Provide the (x, y) coordinate of the cell's center where the given text is located.  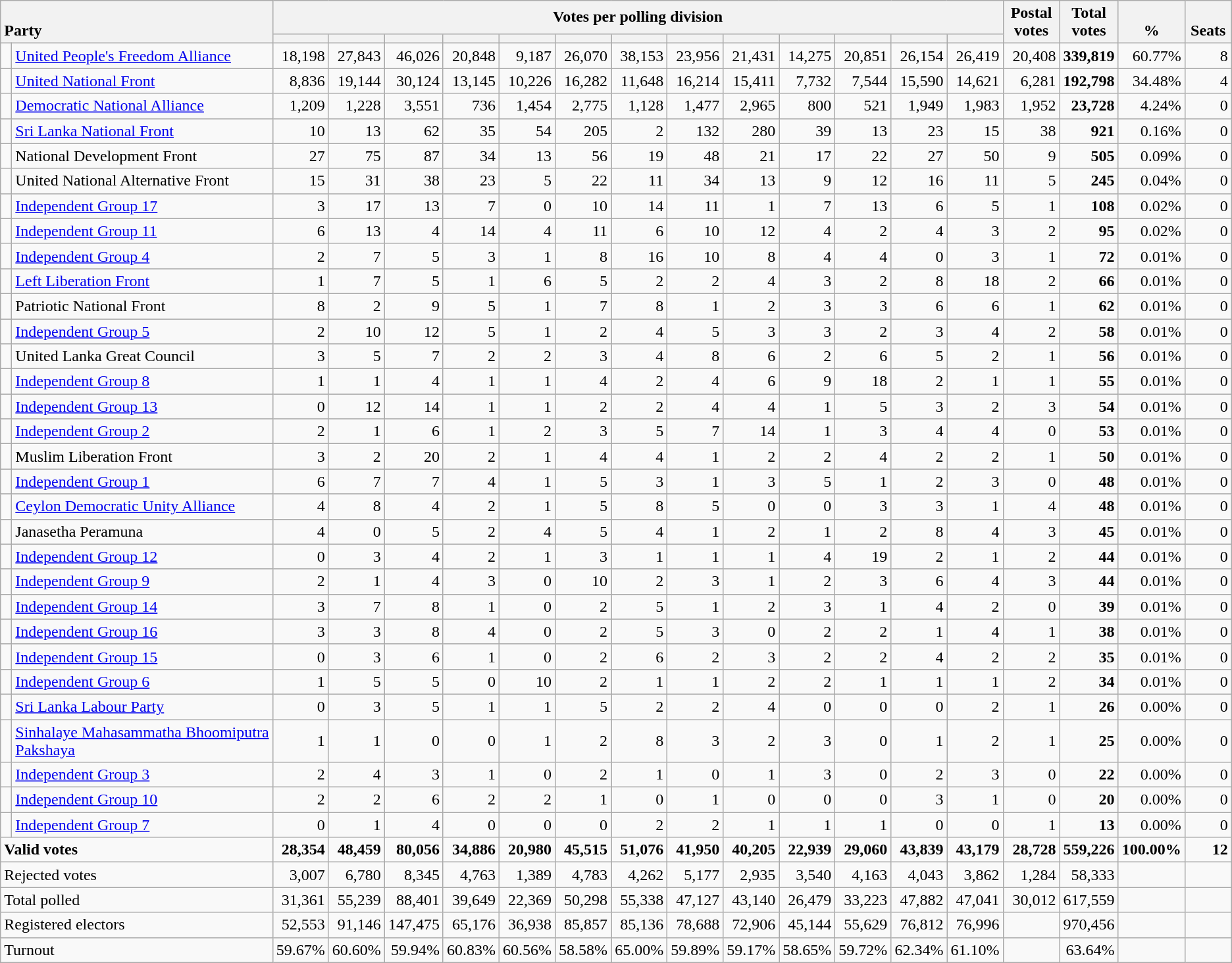
1,128 (640, 106)
Party (137, 22)
% (1152, 22)
58,333 (1089, 875)
0.04% (1152, 181)
245 (1089, 181)
22,369 (528, 900)
4,163 (863, 875)
Independent Group 15 (142, 656)
50,298 (583, 900)
53 (1089, 432)
45,515 (583, 850)
26,070 (583, 56)
Sinhalaye Mahasammatha Bhoomiputra Pakshaya (142, 741)
47,882 (919, 900)
Independent Group 10 (142, 800)
Independent Group 5 (142, 331)
55,629 (863, 925)
15,590 (919, 81)
47,127 (695, 900)
Janasetha Peramuna (142, 531)
521 (863, 106)
20,851 (863, 56)
970,456 (1089, 925)
72 (1089, 256)
58.65% (807, 950)
16,214 (695, 81)
59.17% (752, 950)
76,812 (919, 925)
13,145 (471, 81)
48,459 (357, 850)
5,177 (695, 875)
72,906 (752, 925)
25 (1089, 741)
59.72% (863, 950)
31 (357, 181)
22,939 (807, 850)
United Lanka Great Council (142, 357)
National Development Front (142, 156)
Independent Group 11 (142, 231)
Independent Group 14 (142, 606)
Rejected votes (137, 875)
6,780 (357, 875)
2,775 (583, 106)
921 (1089, 131)
2,965 (752, 106)
Independent Group 6 (142, 681)
95 (1089, 231)
559,226 (1089, 850)
55,338 (640, 900)
Independent Group 12 (142, 556)
60.77% (1152, 56)
Democratic National Alliance (142, 106)
28,354 (300, 850)
1,228 (357, 106)
14,621 (975, 81)
43,140 (752, 900)
31,361 (300, 900)
45 (1089, 531)
38,153 (640, 56)
2,935 (752, 875)
Independent Group 2 (142, 432)
Sri Lanka National Front (142, 131)
23,728 (1089, 106)
1,284 (1031, 875)
Independent Group 3 (142, 775)
20,848 (471, 56)
6,281 (1031, 81)
43,179 (975, 850)
63.64% (1089, 950)
1,389 (528, 875)
1,209 (300, 106)
Total polled (137, 900)
55 (1089, 382)
46,026 (413, 56)
10,226 (528, 81)
65,176 (471, 925)
59.94% (413, 950)
40,205 (752, 850)
505 (1089, 156)
Postalvotes (1031, 22)
280 (752, 131)
4,783 (583, 875)
59.67% (300, 950)
617,559 (1089, 900)
78,688 (695, 925)
30,124 (413, 81)
Independent Group 16 (142, 631)
4,262 (640, 875)
1,477 (695, 106)
76,996 (975, 925)
43,839 (919, 850)
65.00% (640, 950)
736 (471, 106)
Independent Group 7 (142, 825)
60.56% (528, 950)
8,836 (300, 81)
Left Liberation Front (142, 281)
3,540 (807, 875)
55,239 (357, 900)
100.00% (1152, 850)
58 (1089, 331)
192,798 (1089, 81)
Muslim Liberation Front (142, 457)
147,475 (413, 925)
39,649 (471, 900)
14,275 (807, 56)
26,419 (975, 56)
7,732 (807, 81)
Independent Group 1 (142, 481)
Ceylon Democratic Unity Alliance (142, 506)
Patriotic National Front (142, 306)
3,862 (975, 875)
29,060 (863, 850)
34,886 (471, 850)
8,345 (413, 875)
Valid votes (137, 850)
18,198 (300, 56)
41,950 (695, 850)
Independent Group 13 (142, 407)
1,454 (528, 106)
21 (752, 156)
0.16% (1152, 131)
51,076 (640, 850)
United National Alternative Front (142, 181)
800 (807, 106)
7,544 (863, 81)
59.89% (695, 950)
Independent Group 9 (142, 581)
33,223 (863, 900)
60.60% (357, 950)
339,819 (1089, 56)
26,479 (807, 900)
28,728 (1031, 850)
85,857 (583, 925)
26,154 (919, 56)
20,408 (1031, 56)
11,648 (640, 81)
23,956 (695, 56)
Independent Group 17 (142, 206)
45,144 (807, 925)
0.09% (1152, 156)
3,007 (300, 875)
16,282 (583, 81)
3,551 (413, 106)
15,411 (752, 81)
87 (413, 156)
9,187 (528, 56)
Independent Group 4 (142, 256)
132 (695, 131)
4,043 (919, 875)
21,431 (752, 56)
4,763 (471, 875)
27,843 (357, 56)
108 (1089, 206)
80,056 (413, 850)
United People's Freedom Alliance (142, 56)
85,136 (640, 925)
62.34% (919, 950)
47,041 (975, 900)
91,146 (357, 925)
1,949 (919, 106)
205 (583, 131)
Seats (1208, 22)
66 (1089, 281)
36,938 (528, 925)
26 (1089, 706)
Votes per polling division (638, 17)
88,401 (413, 900)
1,983 (975, 106)
United National Front (142, 81)
60.83% (471, 950)
Sri Lanka Labour Party (142, 706)
61.10% (975, 950)
Independent Group 8 (142, 382)
30,012 (1031, 900)
Total votes (1089, 22)
52,553 (300, 925)
75 (357, 156)
20,980 (528, 850)
1,952 (1031, 106)
Registered electors (137, 925)
19,144 (357, 81)
Turnout (137, 950)
4.24% (1152, 106)
58.58% (583, 950)
34.48% (1152, 81)
